Scan for the cell matching the given text and deliver its (X, Y) coordinate at center. 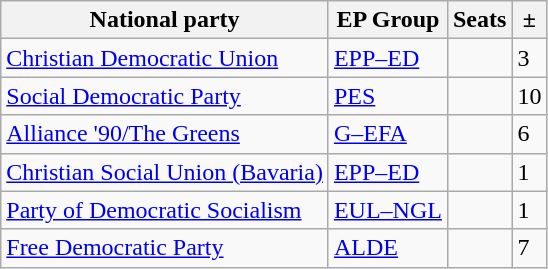
National party (165, 20)
3 (530, 58)
EP Group (388, 20)
6 (530, 134)
10 (530, 96)
EUL–NGL (388, 210)
Alliance '90/The Greens (165, 134)
PES (388, 96)
Christian Democratic Union (165, 58)
Party of Democratic Socialism (165, 210)
G–EFA (388, 134)
Christian Social Union (Bavaria) (165, 172)
Free Democratic Party (165, 248)
Seats (479, 20)
ALDE (388, 248)
7 (530, 248)
Social Democratic Party (165, 96)
± (530, 20)
